Scan for the cell matching the given text and deliver its [X, Y] coordinate at center. 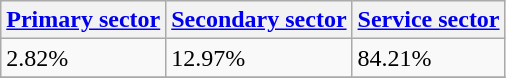
Primary sector [84, 20]
Secondary sector [259, 20]
2.82% [84, 58]
12.97% [259, 58]
Service sector [428, 20]
84.21% [428, 58]
